Search for the cell housing the specified text and yield its (x, y) center coordinate. 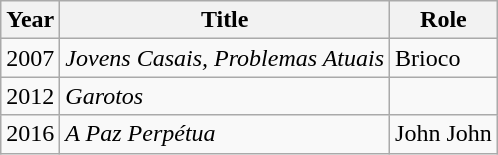
Title (225, 20)
A Paz Perpétua (225, 134)
Year (30, 20)
John John (444, 134)
Jovens Casais, Problemas Atuais (225, 58)
2016 (30, 134)
Role (444, 20)
2007 (30, 58)
2012 (30, 96)
Garotos (225, 96)
Brioco (444, 58)
